Output the (x, y) coordinate of the center of the cell containing the given text.  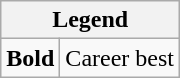
Career best (120, 58)
Legend (90, 20)
Bold (30, 58)
